Search for the cell housing the specified text and yield its (x, y) center coordinate. 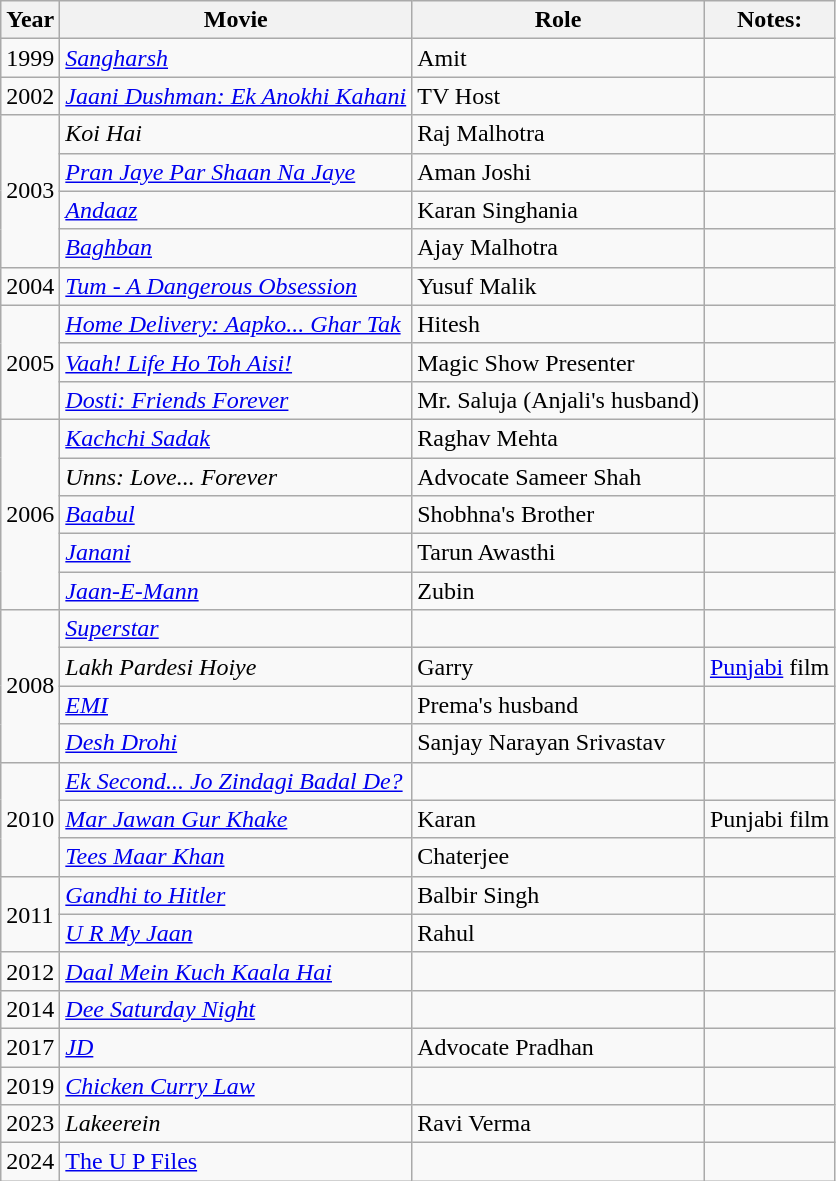
Karan (558, 819)
Chicken Curry Law (236, 1085)
Year (30, 20)
2017 (30, 1047)
U R My Jaan (236, 933)
Lakeerein (236, 1124)
Superstar (236, 629)
Gandhi to Hitler (236, 895)
Tees Maar Khan (236, 857)
Sangharsh (236, 58)
Ajay Malhotra (558, 248)
Janani (236, 553)
2011 (30, 914)
Home Delivery: Aapko... Ghar Tak (236, 324)
2010 (30, 819)
2002 (30, 96)
2014 (30, 1009)
2012 (30, 971)
Sanjay Narayan Srivastav (558, 743)
Rahul (558, 933)
Mar Jawan Gur Khake (236, 819)
Tum - A Dangerous Obsession (236, 286)
Unns: Love... Forever (236, 477)
Chaterjee (558, 857)
Kachchi Sadak (236, 438)
Ravi Verma (558, 1124)
EMI (236, 705)
Garry (558, 667)
Balbir Singh (558, 895)
Aman Joshi (558, 172)
Prema's husband (558, 705)
Raghav Mehta (558, 438)
Tarun Awasthi (558, 553)
Hitesh (558, 324)
Mr. Saluja (Anjali's husband) (558, 400)
2006 (30, 514)
1999 (30, 58)
Magic Show Presenter (558, 362)
The U P Files (236, 1162)
2004 (30, 286)
Andaaz (236, 210)
2019 (30, 1085)
Jaan-E-Mann (236, 591)
TV Host (558, 96)
Karan Singhania (558, 210)
Yusuf Malik (558, 286)
Ek Second... Jo Zindagi Badal De? (236, 781)
Advocate Sameer Shah (558, 477)
2024 (30, 1162)
2023 (30, 1124)
Koi Hai (236, 134)
2003 (30, 191)
Jaani Dushman: Ek Anokhi Kahani (236, 96)
Lakh Pardesi Hoiye (236, 667)
Zubin (558, 591)
Dosti: Friends Forever (236, 400)
2008 (30, 686)
Desh Drohi (236, 743)
Pran Jaye Par Shaan Na Jaye (236, 172)
Advocate Pradhan (558, 1047)
2005 (30, 362)
Baghban (236, 248)
Role (558, 20)
Notes: (769, 20)
Shobhna's Brother (558, 515)
JD (236, 1047)
Baabul (236, 515)
Vaah! Life Ho Toh Aisi! (236, 362)
Movie (236, 20)
Dee Saturday Night (236, 1009)
Amit (558, 58)
Raj Malhotra (558, 134)
Daal Mein Kuch Kaala Hai (236, 971)
